Locate the cell with the specified text and output its [X, Y] center coordinate. 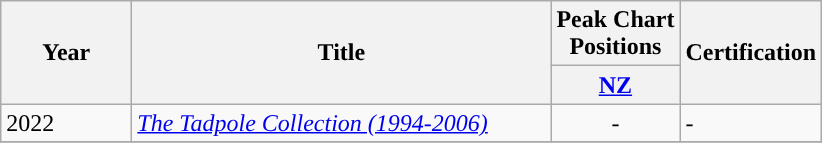
Title [342, 52]
2022 [66, 123]
The Tadpole Collection (1994-2006) [342, 123]
Peak ChartPositions [616, 34]
NZ [616, 85]
Year [66, 52]
Certification [751, 52]
